Search for the cell housing the specified text and yield its [x, y] center coordinate. 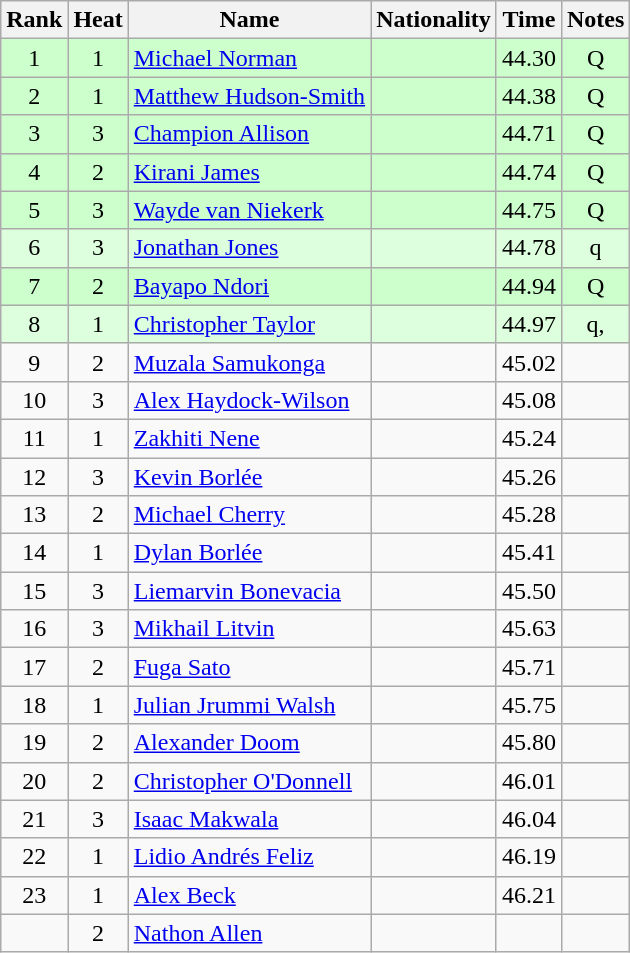
Nationality [434, 20]
44.97 [528, 324]
11 [34, 438]
23 [34, 895]
Alex Beck [249, 895]
Rank [34, 20]
Zakhiti Nene [249, 438]
6 [34, 248]
Matthew Hudson-Smith [249, 96]
Dylan Borlée [249, 553]
16 [34, 629]
Julian Jrummi Walsh [249, 705]
Bayapo Ndori [249, 286]
9 [34, 362]
44.38 [528, 96]
44.75 [528, 210]
Heat [98, 20]
45.80 [528, 743]
Isaac Makwala [249, 819]
44.94 [528, 286]
44.74 [528, 172]
q, [595, 324]
45.26 [528, 477]
Mikhail Litvin [249, 629]
45.08 [528, 400]
Christopher Taylor [249, 324]
20 [34, 781]
Fuga Sato [249, 667]
45.63 [528, 629]
Champion Allison [249, 134]
46.21 [528, 895]
Kirani James [249, 172]
46.01 [528, 781]
44.71 [528, 134]
45.41 [528, 553]
Michael Norman [249, 58]
46.19 [528, 857]
45.02 [528, 362]
Lidio Andrés Feliz [249, 857]
Alexander Doom [249, 743]
8 [34, 324]
Alex Haydock-Wilson [249, 400]
13 [34, 515]
Muzala Samukonga [249, 362]
45.50 [528, 591]
Michael Cherry [249, 515]
q [595, 248]
19 [34, 743]
17 [34, 667]
Name [249, 20]
7 [34, 286]
44.30 [528, 58]
22 [34, 857]
21 [34, 819]
Jonathan Jones [249, 248]
Kevin Borlée [249, 477]
14 [34, 553]
12 [34, 477]
Christopher O'Donnell [249, 781]
45.28 [528, 515]
45.24 [528, 438]
44.78 [528, 248]
Time [528, 20]
15 [34, 591]
18 [34, 705]
4 [34, 172]
Liemarvin Bonevacia [249, 591]
Nathon Allen [249, 933]
Wayde van Niekerk [249, 210]
46.04 [528, 819]
Notes [595, 20]
10 [34, 400]
45.71 [528, 667]
45.75 [528, 705]
5 [34, 210]
